Pinpoint the cell where the given text exists, returning its (X, Y) midpoint coordinate. 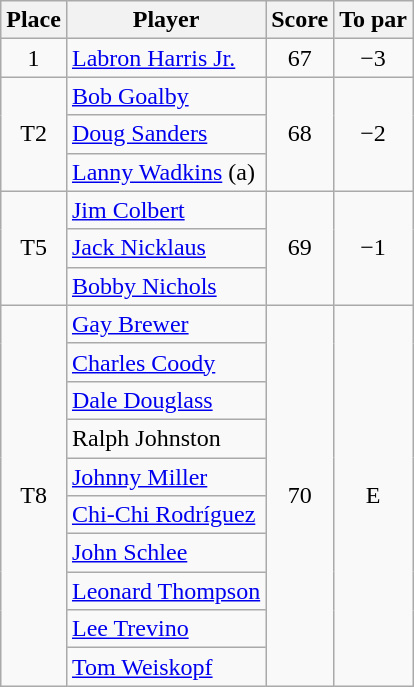
Dale Douglass (166, 400)
T5 (34, 248)
Jack Nicklaus (166, 248)
Doug Sanders (166, 134)
To par (374, 20)
−1 (374, 248)
−2 (374, 134)
Bobby Nichols (166, 286)
Johnny Miller (166, 477)
John Schlee (166, 553)
69 (300, 248)
T2 (34, 134)
T8 (34, 496)
Labron Harris Jr. (166, 58)
67 (300, 58)
Place (34, 20)
−3 (374, 58)
Leonard Thompson (166, 591)
Player (166, 20)
Score (300, 20)
Tom Weiskopf (166, 667)
E (374, 496)
Chi-Chi Rodríguez (166, 515)
Charles Coody (166, 362)
Gay Brewer (166, 324)
1 (34, 58)
Jim Colbert (166, 210)
Lee Trevino (166, 629)
Lanny Wadkins (a) (166, 172)
68 (300, 134)
Ralph Johnston (166, 438)
Bob Goalby (166, 96)
70 (300, 496)
